For the text-containing cell, return its midpoint in [x, y] coordinate format. 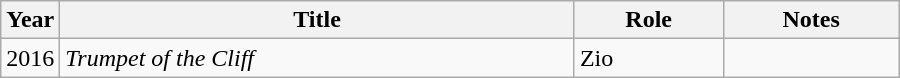
Title [318, 20]
Role [648, 20]
Zio [648, 58]
Year [30, 20]
Notes [811, 20]
2016 [30, 58]
Trumpet of the Cliff [318, 58]
